Output the (X, Y) coordinate of the center of the cell containing the given text.  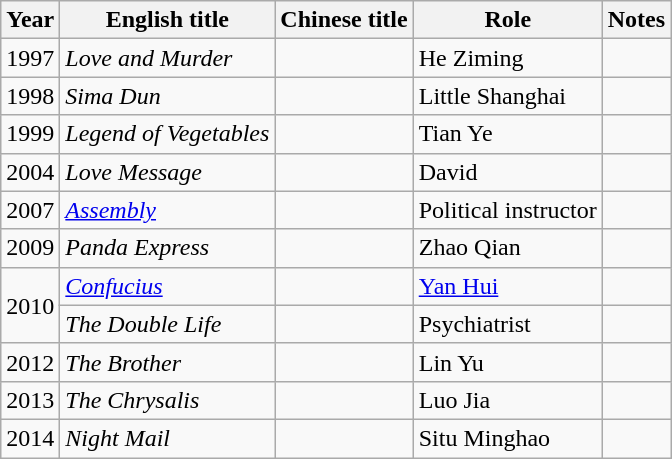
Confucius (168, 286)
Role (508, 20)
2004 (30, 172)
2014 (30, 438)
Assembly (168, 210)
Luo Jia (508, 400)
He Ziming (508, 58)
2013 (30, 400)
Psychiatrist (508, 324)
Panda Express (168, 248)
Love and Murder (168, 58)
Yan Hui (508, 286)
David (508, 172)
1998 (30, 96)
Lin Yu (508, 362)
Tian Ye (508, 134)
Little Shanghai (508, 96)
2012 (30, 362)
2010 (30, 305)
The Brother (168, 362)
1997 (30, 58)
English title (168, 20)
Legend of Vegetables (168, 134)
1999 (30, 134)
Political instructor (508, 210)
Sima Dun (168, 96)
Zhao Qian (508, 248)
Chinese title (344, 20)
Situ Minghao (508, 438)
Year (30, 20)
Love Message (168, 172)
Notes (636, 20)
Night Mail (168, 438)
The Double Life (168, 324)
2009 (30, 248)
2007 (30, 210)
The Chrysalis (168, 400)
